Return [x, y] of the center of cell containing provided text 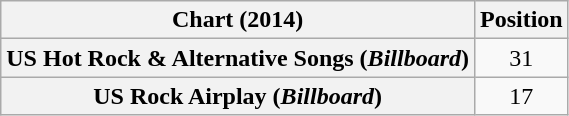
US Rock Airplay (Billboard) [238, 96]
US Hot Rock & Alternative Songs (Billboard) [238, 58]
31 [521, 58]
Chart (2014) [238, 20]
17 [521, 96]
Position [521, 20]
